Provide the (x, y) coordinate of the cell's center where the given text is located.  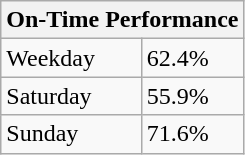
71.6% (192, 134)
Weekday (71, 58)
Saturday (71, 96)
62.4% (192, 58)
On-Time Performance (122, 20)
Sunday (71, 134)
55.9% (192, 96)
